From the cell containing the given text, extract its center point as [X, Y] coordinate. 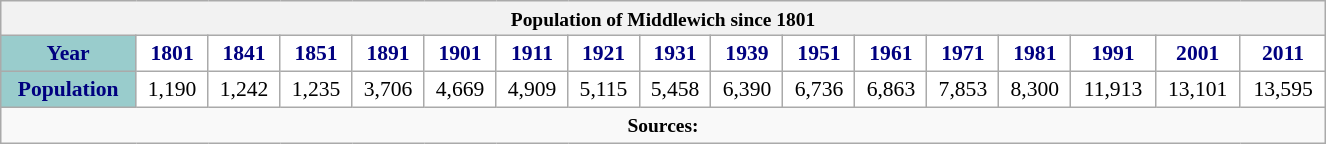
1921 [604, 54]
6,736 [819, 90]
1891 [388, 54]
1851 [316, 54]
3,706 [388, 90]
Year [68, 54]
1991 [1113, 54]
11,913 [1113, 90]
7,853 [963, 90]
1,190 [172, 90]
6,863 [891, 90]
Population of Middlewich since 1801 [663, 18]
13,101 [1198, 90]
1971 [963, 54]
1961 [891, 54]
1981 [1035, 54]
1939 [747, 54]
1801 [172, 54]
1901 [460, 54]
1,242 [244, 90]
4,909 [532, 90]
1841 [244, 54]
5,115 [604, 90]
1931 [675, 54]
5,458 [675, 90]
4,669 [460, 90]
2001 [1198, 54]
1911 [532, 54]
Sources: [663, 126]
1,235 [316, 90]
8,300 [1035, 90]
2011 [1283, 54]
Population [68, 90]
13,595 [1283, 90]
6,390 [747, 90]
1951 [819, 54]
